Determine the [x, y] coordinate at the center of the cell enclosing the given text.  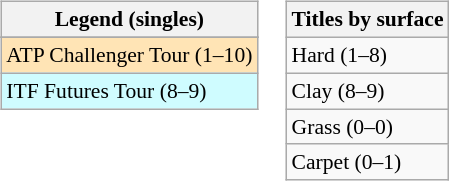
Clay (8–9) [368, 91]
Carpet (0–1) [368, 162]
Titles by surface [368, 20]
ITF Futures Tour (8–9) [129, 91]
Legend (singles) [129, 20]
ATP Challenger Tour (1–10) [129, 55]
Hard (1–8) [368, 55]
Grass (0–0) [368, 127]
